Search for the cell housing the specified text and yield its (x, y) center coordinate. 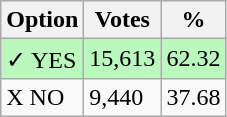
15,613 (122, 59)
62.32 (194, 59)
9,440 (122, 97)
Votes (122, 20)
37.68 (194, 97)
% (194, 20)
Option (42, 20)
X NO (42, 97)
✓ YES (42, 59)
